Return the [X, Y] coordinate for the center point of the cell that contains the specified text.  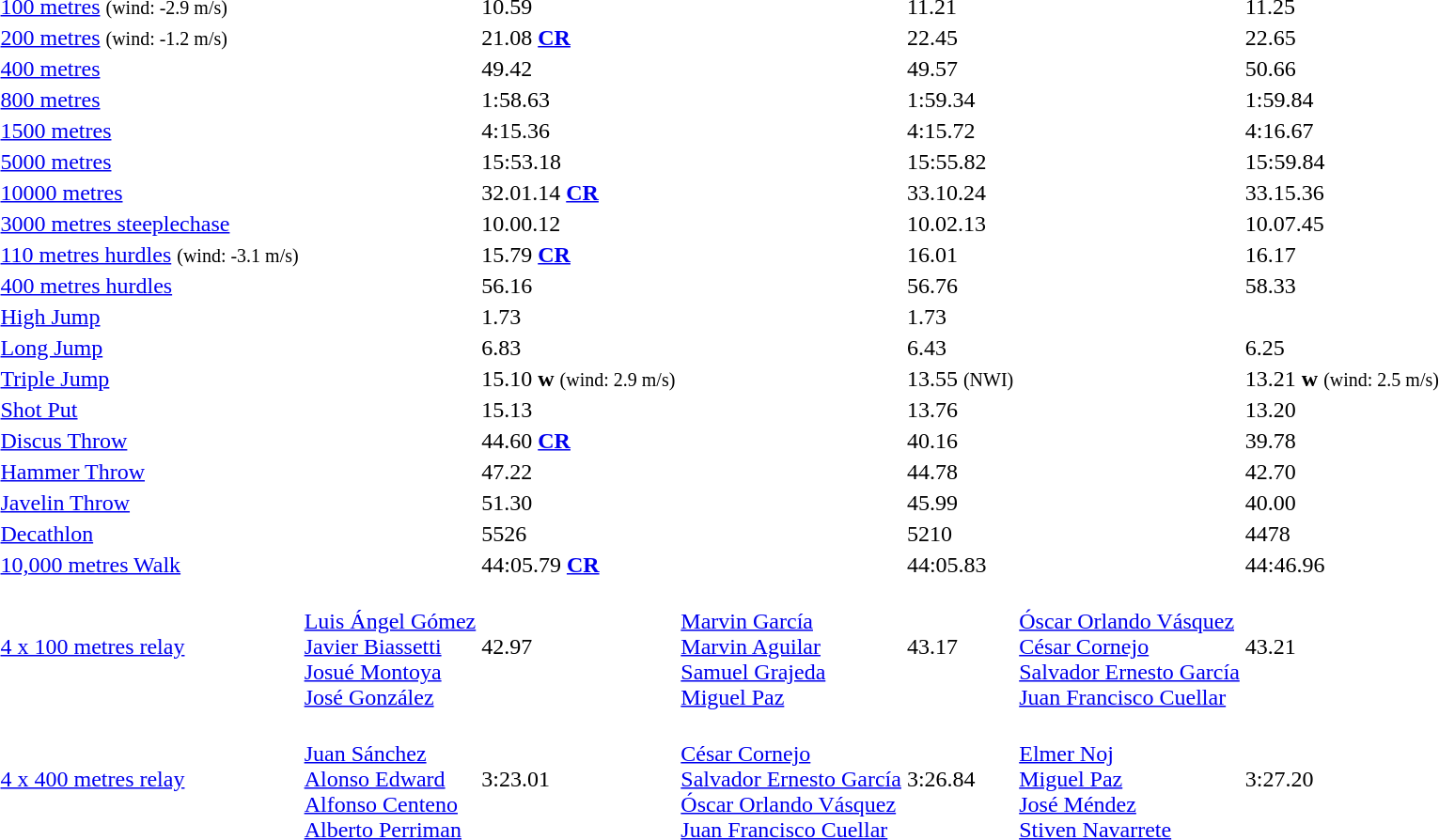
44.60 CR [579, 441]
15:55.82 [960, 162]
13.76 [960, 410]
47.22 [579, 472]
10.00.12 [579, 224]
16.01 [960, 255]
45.99 [960, 503]
44.78 [960, 472]
6.43 [960, 348]
Óscar Orlando Vásquez César Cornejo Salvador Ernesto García Juan Francisco Cuellar [1130, 646]
1:59.34 [960, 100]
4:15.72 [960, 131]
10.02.13 [960, 224]
Marvin García Marvin Aguilar Samuel Grajeda Miguel Paz [791, 646]
15.79 CR [579, 255]
15.13 [579, 410]
56.16 [579, 286]
5526 [579, 534]
33.10.24 [960, 193]
13.55 (NWI) [960, 379]
49.57 [960, 69]
44:05.79 CR [579, 565]
6.83 [579, 348]
56.76 [960, 286]
44:05.83 [960, 565]
32.01.14 CR [579, 193]
43.17 [960, 646]
15:53.18 [579, 162]
22.45 [960, 38]
5210 [960, 534]
21.08 CR [579, 38]
42.97 [579, 646]
49.42 [579, 69]
51.30 [579, 503]
15.10 w (wind: 2.9 m/s) [579, 379]
Luis Ángel Gómez Javier Biassetti Josué Montoya José González [390, 646]
1:58.63 [579, 100]
40.16 [960, 441]
4:15.36 [579, 131]
